Identify which cell holds the provided text, then report its [X, Y] central coordinate. 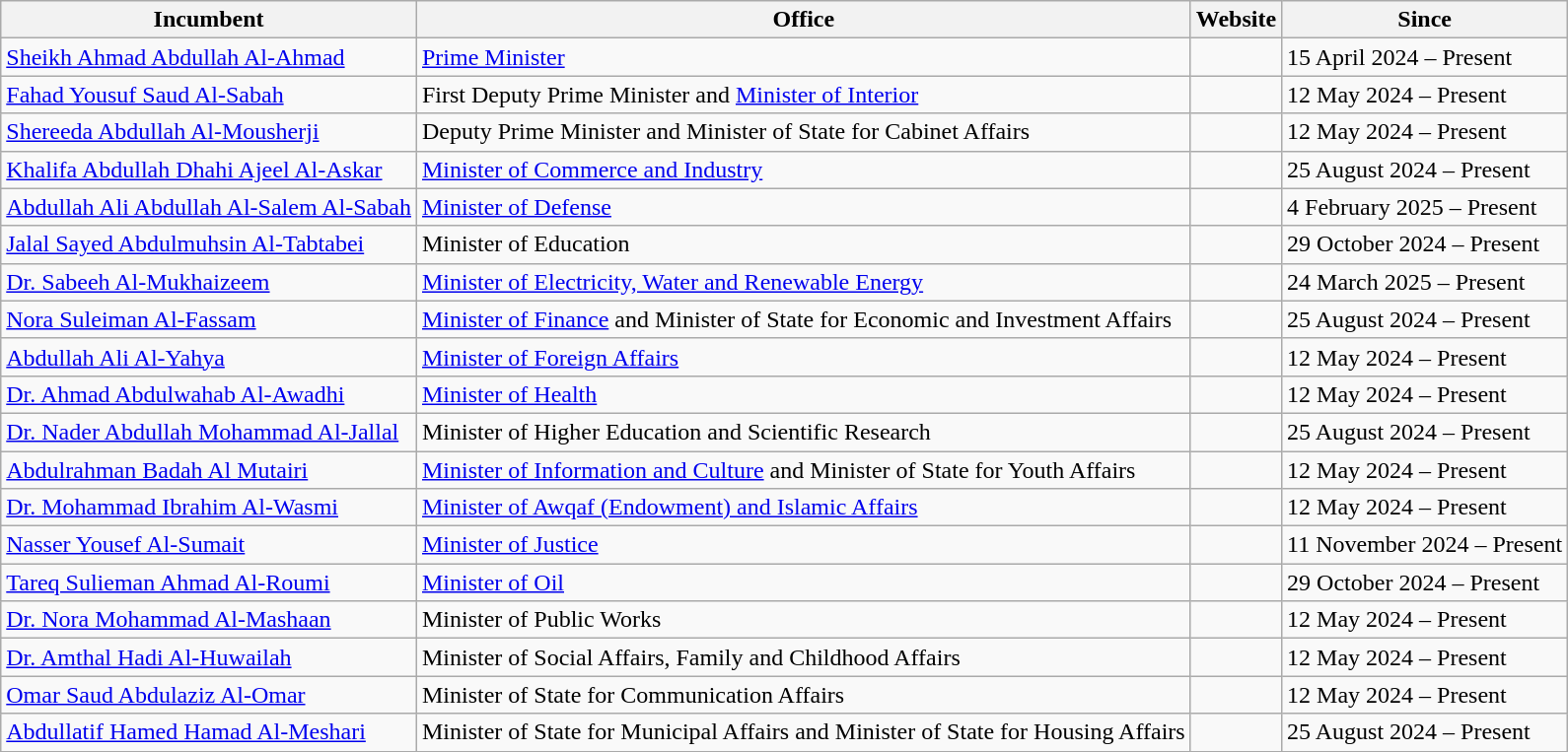
Minister of Education [803, 244]
Since [1425, 20]
Abdullah Ali Al-Yahya [209, 357]
Abdullah Ali Abdullah Al-Salem Al-Sabah [209, 207]
Abdulrahman Badah Al Mutairi [209, 470]
4 February 2025 – Present [1425, 207]
11 November 2024 – Present [1425, 545]
Minister of Foreign Affairs [803, 357]
Minister of Oil [803, 582]
First Deputy Prime Minister and Minister of Interior [803, 95]
Jalal Sayed Abdulmuhsin Al-Tabtabei [209, 244]
Dr. Sabeeh Al-Mukhaizeem [209, 282]
Office [803, 20]
Minister of Higher Education and Scientific Research [803, 432]
Dr. Ahmad Abdulwahab Al-Awadhi [209, 394]
Khalifa Abdullah Dhahi Ajeel Al-Askar [209, 170]
Omar Saud Abdulaziz Al-Omar [209, 695]
Minister of Health [803, 394]
Minister of Justice [803, 545]
Minister of Awqaf (Endowment) and Islamic Affairs [803, 508]
Dr. Mohammad Ibrahim Al-Wasmi [209, 508]
Minister of Defense [803, 207]
24 March 2025 – Present [1425, 282]
Minister of Information and Culture and Minister of State for Youth Affairs [803, 470]
15 April 2024 – Present [1425, 57]
Nasser Yousef Al-Sumait [209, 545]
Minister of Finance and Minister of State for Economic and Investment Affairs [803, 319]
Minister of Public Works [803, 620]
Sheikh Ahmad Abdullah Al-Ahmad [209, 57]
Minister of Commerce and Industry [803, 170]
Dr. Nader Abdullah Mohammad Al-Jallal [209, 432]
Deputy Prime Minister and Minister of State for Cabinet Affairs [803, 132]
Minister of State for Communication Affairs [803, 695]
Nora Suleiman Al-Fassam [209, 319]
Dr. Nora Mohammad Al-Mashaan [209, 620]
Dr. Amthal Hadi Al-Huwailah [209, 657]
Website [1236, 20]
Tareq Sulieman Ahmad Al-Roumi [209, 582]
Prime Minister [803, 57]
Minister of Social Affairs, Family and Childhood Affairs [803, 657]
Shereeda Abdullah Al-Mousherji [209, 132]
Fahad Yousuf Saud Al-Sabah [209, 95]
Abdullatif Hamed Hamad Al-Meshari [209, 732]
Minister of Electricity, Water and Renewable Energy [803, 282]
Incumbent [209, 20]
Minister of State for Municipal Affairs and Minister of State for Housing Affairs [803, 732]
